Search for the cell housing the specified text and yield its [x, y] center coordinate. 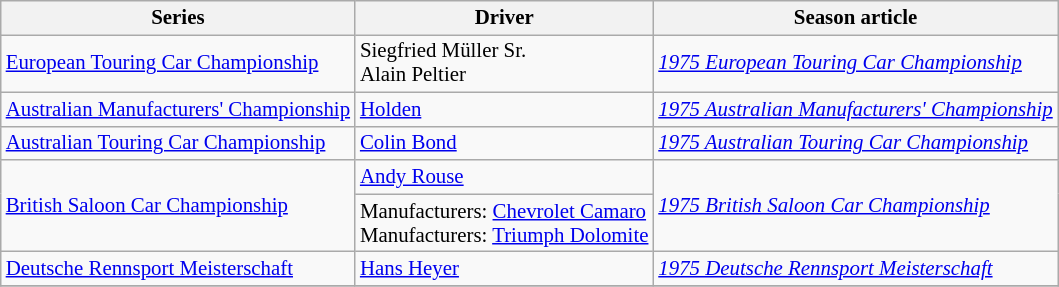
1975 Deutsche Rennsport Meisterschaft [855, 269]
Deutsche Rennsport Meisterschaft [178, 269]
Hans Heyer [504, 269]
Australian Touring Car Championship [178, 143]
Australian Manufacturers' Championship [178, 109]
1975 Australian Touring Car Championship [855, 143]
Driver [504, 18]
British Saloon Car Championship [178, 206]
1975 British Saloon Car Championship [855, 206]
Manufacturers: Chevrolet CamaroManufacturers: Triumph Dolomite [504, 223]
Andy Rouse [504, 177]
1975 Australian Manufacturers' Championship [855, 109]
Siegfried Müller Sr. Alain Peltier [504, 63]
Series [178, 18]
Colin Bond [504, 143]
1975 European Touring Car Championship [855, 63]
Season article [855, 18]
Holden [504, 109]
European Touring Car Championship [178, 63]
